Detect which cell encompasses the target text, then output its (X, Y) center coordinate. 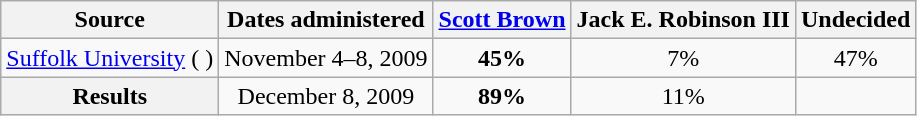
47% (855, 58)
Jack E. Robinson III (683, 20)
Suffolk University ( ) (110, 58)
45% (502, 58)
Undecided (855, 20)
December 8, 2009 (326, 96)
7% (683, 58)
11% (683, 96)
89% (502, 96)
Results (110, 96)
Scott Brown (502, 20)
Source (110, 20)
Dates administered (326, 20)
November 4–8, 2009 (326, 58)
